From the cell containing the given text, extract its center point as [x, y] coordinate. 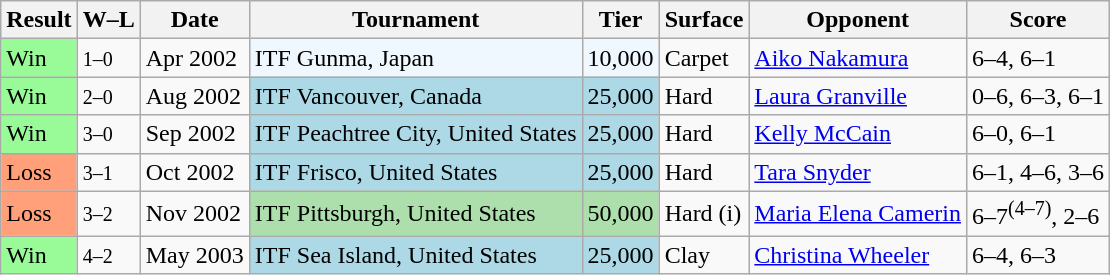
6–4, 6–3 [1038, 255]
3–2 [108, 214]
10,000 [620, 58]
ITF Gunma, Japan [416, 58]
4–2 [108, 255]
0–6, 6–3, 6–1 [1038, 96]
Opponent [858, 20]
ITF Frisco, United States [416, 172]
Kelly McCain [858, 134]
W–L [108, 20]
Clay [704, 255]
Carpet [704, 58]
Christina Wheeler [858, 255]
Date [194, 20]
6–4, 6–1 [1038, 58]
ITF Peachtree City, United States [416, 134]
50,000 [620, 214]
Laura Granville [858, 96]
Result [39, 20]
ITF Pittsburgh, United States [416, 214]
Nov 2002 [194, 214]
3–0 [108, 134]
6–0, 6–1 [1038, 134]
May 2003 [194, 255]
Score [1038, 20]
Tara Snyder [858, 172]
ITF Vancouver, Canada [416, 96]
ITF Sea Island, United States [416, 255]
Surface [704, 20]
Oct 2002 [194, 172]
Tournament [416, 20]
Aug 2002 [194, 96]
1–0 [108, 58]
Apr 2002 [194, 58]
Maria Elena Camerin [858, 214]
2–0 [108, 96]
Sep 2002 [194, 134]
3–1 [108, 172]
Aiko Nakamura [858, 58]
6–1, 4–6, 3–6 [1038, 172]
Tier [620, 20]
6–7(4–7), 2–6 [1038, 214]
Hard (i) [704, 214]
